Search for the cell housing the specified text and yield its (x, y) center coordinate. 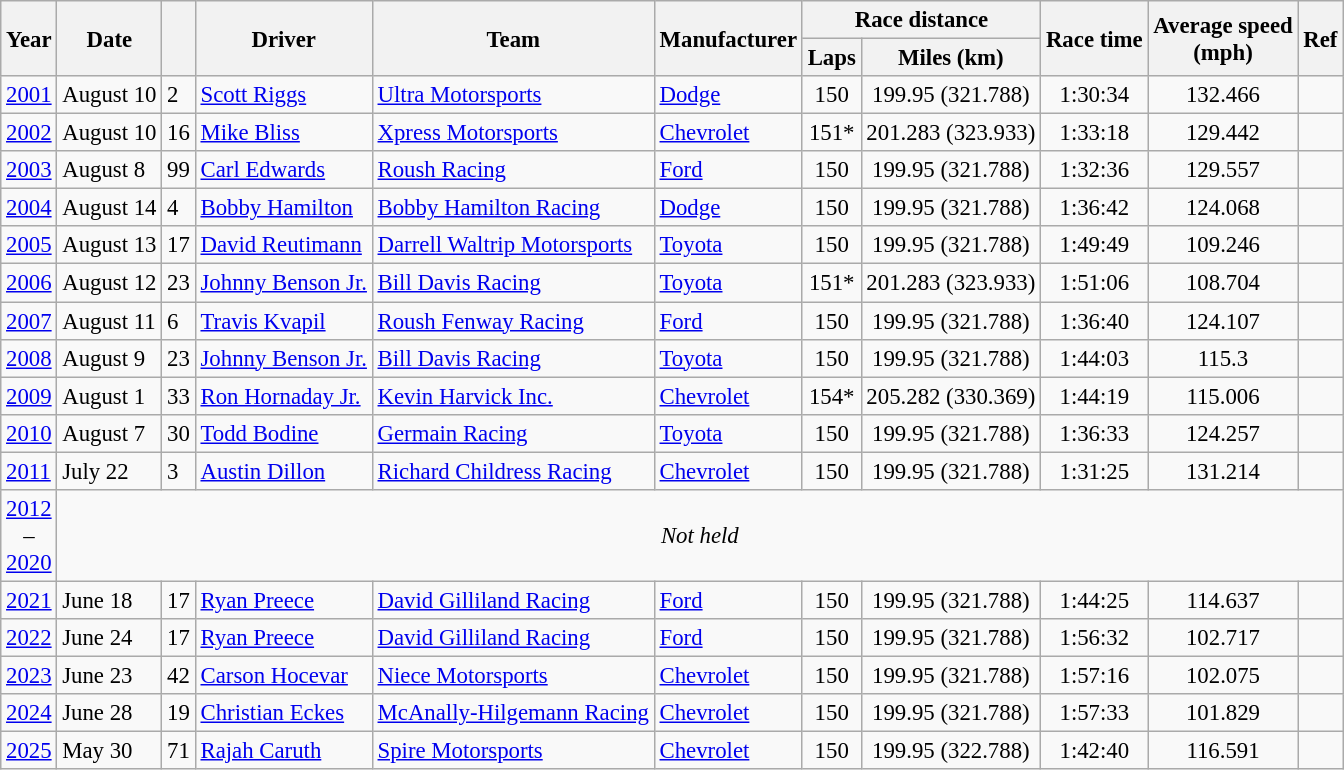
1:30:34 (1094, 95)
1:31:25 (1094, 471)
Spire Motorsports (513, 751)
Kevin Harvick Inc. (513, 396)
116.591 (1223, 751)
Ultra Motorsports (513, 95)
124.257 (1223, 433)
2023 (29, 675)
1:49:49 (1094, 245)
Ron Hornaday Jr. (284, 396)
June 23 (110, 675)
August 8 (110, 170)
Not held (700, 536)
2024 (29, 713)
2010 (29, 433)
101.829 (1223, 713)
1:36:42 (1094, 208)
99 (178, 170)
Scott Riggs (284, 95)
August 1 (110, 396)
Bobby Hamilton Racing (513, 208)
2002 (29, 133)
1:57:33 (1094, 713)
1:44:03 (1094, 358)
Todd Bodine (284, 433)
Laps (832, 58)
Average speed(mph) (1223, 38)
109.246 (1223, 245)
2001 (29, 95)
June 28 (110, 713)
4 (178, 208)
1:36:40 (1094, 321)
Travis Kvapil (284, 321)
115.3 (1223, 358)
2021 (29, 600)
154* (832, 396)
2004 (29, 208)
33 (178, 396)
Roush Fenway Racing (513, 321)
6 (178, 321)
3 (178, 471)
131.214 (1223, 471)
2012–2020 (29, 536)
30 (178, 433)
June 18 (110, 600)
Year (29, 38)
2011 (29, 471)
2022 (29, 638)
Rajah Caruth (284, 751)
August 13 (110, 245)
2006 (29, 283)
199.95 (322.788) (951, 751)
Ref (1320, 38)
2007 (29, 321)
129.442 (1223, 133)
David Reutimann (284, 245)
August 12 (110, 283)
McAnally-Hilgemann Racing (513, 713)
1:36:33 (1094, 433)
Richard Childress Racing (513, 471)
Manufacturer (728, 38)
Miles (km) (951, 58)
Date (110, 38)
Race distance (921, 20)
16 (178, 133)
Race time (1094, 38)
Bobby Hamilton (284, 208)
Darrell Waltrip Motorsports (513, 245)
Roush Racing (513, 170)
July 22 (110, 471)
Christian Eckes (284, 713)
Carson Hocevar (284, 675)
124.068 (1223, 208)
June 24 (110, 638)
129.557 (1223, 170)
Germain Racing (513, 433)
1:33:18 (1094, 133)
2009 (29, 396)
71 (178, 751)
August 9 (110, 358)
124.107 (1223, 321)
1:42:40 (1094, 751)
Team (513, 38)
Driver (284, 38)
2005 (29, 245)
1:32:36 (1094, 170)
19 (178, 713)
Mike Bliss (284, 133)
102.717 (1223, 638)
102.075 (1223, 675)
108.704 (1223, 283)
115.006 (1223, 396)
1:56:32 (1094, 638)
Carl Edwards (284, 170)
2008 (29, 358)
August 7 (110, 433)
2 (178, 95)
114.637 (1223, 600)
1:57:16 (1094, 675)
2025 (29, 751)
Niece Motorsports (513, 675)
August 14 (110, 208)
August 11 (110, 321)
132.466 (1223, 95)
Austin Dillon (284, 471)
2003 (29, 170)
May 30 (110, 751)
42 (178, 675)
1:44:25 (1094, 600)
Xpress Motorsports (513, 133)
1:51:06 (1094, 283)
1:44:19 (1094, 396)
205.282 (330.369) (951, 396)
